Search for the cell housing the specified text and yield its (x, y) center coordinate. 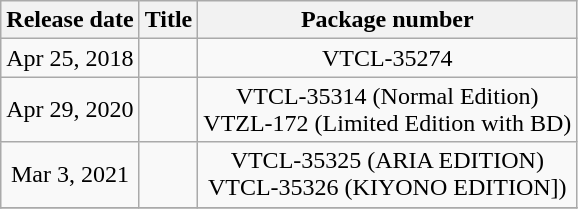
Title (168, 20)
VTCL-35274 (388, 58)
Mar 3, 2021 (70, 174)
Apr 29, 2020 (70, 110)
Package number (388, 20)
Release date (70, 20)
VTCL-35325 (ARIA EDITION)VTCL-35326 (KIYONO EDITION]) (388, 174)
Apr 25, 2018 (70, 58)
VTCL-35314 (Normal Edition)VTZL-172 (Limited Edition with BD) (388, 110)
